Determine the [x, y] coordinate at the center of the cell enclosing the given text.  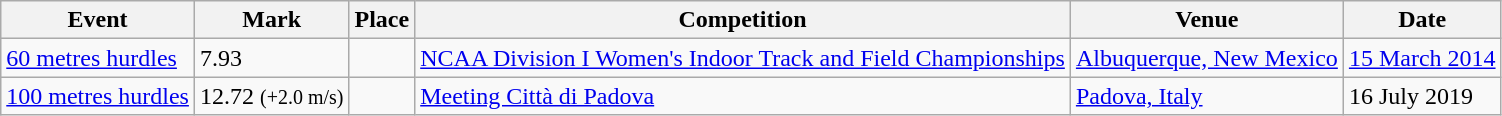
Albuquerque, New Mexico [1206, 58]
Competition [743, 20]
60 metres hurdles [98, 58]
Venue [1206, 20]
12.72 (+2.0 m/s) [272, 96]
16 July 2019 [1422, 96]
NCAA Division I Women's Indoor Track and Field Championships [743, 58]
100 metres hurdles [98, 96]
7.93 [272, 58]
Meeting Città di Padova [743, 96]
Date [1422, 20]
15 March 2014 [1422, 58]
Event [98, 20]
Mark [272, 20]
Padova, Italy [1206, 96]
Place [382, 20]
